Detect which cell encompasses the target text, then output its (x, y) center coordinate. 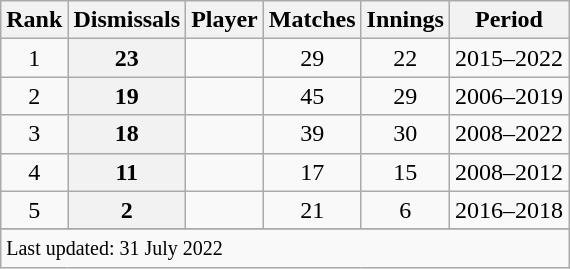
Rank (34, 20)
18 (127, 134)
5 (34, 210)
2015–2022 (508, 58)
4 (34, 172)
22 (405, 58)
45 (312, 96)
Matches (312, 20)
Innings (405, 20)
21 (312, 210)
39 (312, 134)
11 (127, 172)
2008–2012 (508, 172)
Last updated: 31 July 2022 (285, 248)
6 (405, 210)
3 (34, 134)
1 (34, 58)
Dismissals (127, 20)
2006–2019 (508, 96)
17 (312, 172)
23 (127, 58)
Period (508, 20)
15 (405, 172)
30 (405, 134)
19 (127, 96)
Player (225, 20)
2008–2022 (508, 134)
2016–2018 (508, 210)
